Determine the [x, y] coordinate at the center of the cell enclosing the given text.  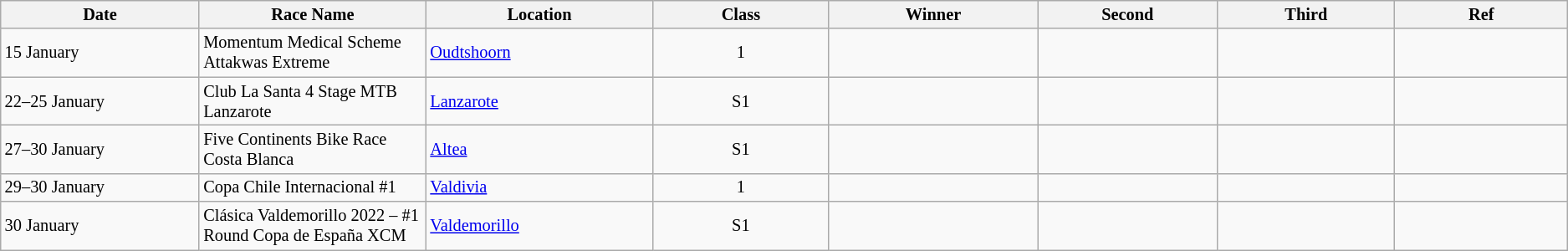
15 January [100, 53]
Winner [933, 14]
22–25 January [100, 101]
Altea [540, 149]
Clásica Valdemorillo 2022 – #1 Round Copa de España XCM [313, 226]
Copa Chile Internacional #1 [313, 187]
Second [1127, 14]
Third [1306, 14]
27–30 January [100, 149]
Date [100, 14]
Valdivia [540, 187]
Location [540, 14]
Race Name [313, 14]
Oudtshoorn [540, 53]
Valdemorillo [540, 226]
Five Continents Bike Race Costa Blanca [313, 149]
Momentum Medical Scheme Attakwas Extreme [313, 53]
30 January [100, 226]
Club La Santa 4 Stage MTB Lanzarote [313, 101]
Ref [1482, 14]
Lanzarote [540, 101]
Class [741, 14]
29–30 January [100, 187]
